Provide the (X, Y) coordinate of the cell's center where the given text is located.  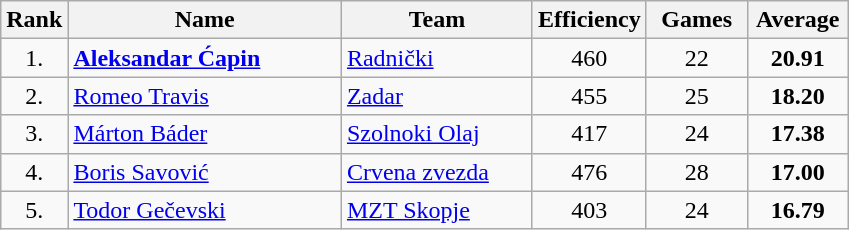
16.79 (798, 210)
MZT Skopje (436, 210)
1. (34, 58)
Average (798, 20)
403 (589, 210)
Todor Gečevski (205, 210)
460 (589, 58)
5. (34, 210)
Romeo Travis (205, 96)
25 (696, 96)
476 (589, 172)
Efficiency (589, 20)
18.20 (798, 96)
3. (34, 134)
2. (34, 96)
Rank (34, 20)
Radnički (436, 58)
Crvena zvezda (436, 172)
Games (696, 20)
Szolnoki Olaj (436, 134)
Name (205, 20)
22 (696, 58)
20.91 (798, 58)
Team (436, 20)
Zadar (436, 96)
17.38 (798, 134)
455 (589, 96)
Boris Savović (205, 172)
417 (589, 134)
28 (696, 172)
17.00 (798, 172)
4. (34, 172)
Márton Báder (205, 134)
Aleksandar Ćapin (205, 58)
